Locate the cell with the specified text and output its [X, Y] center coordinate. 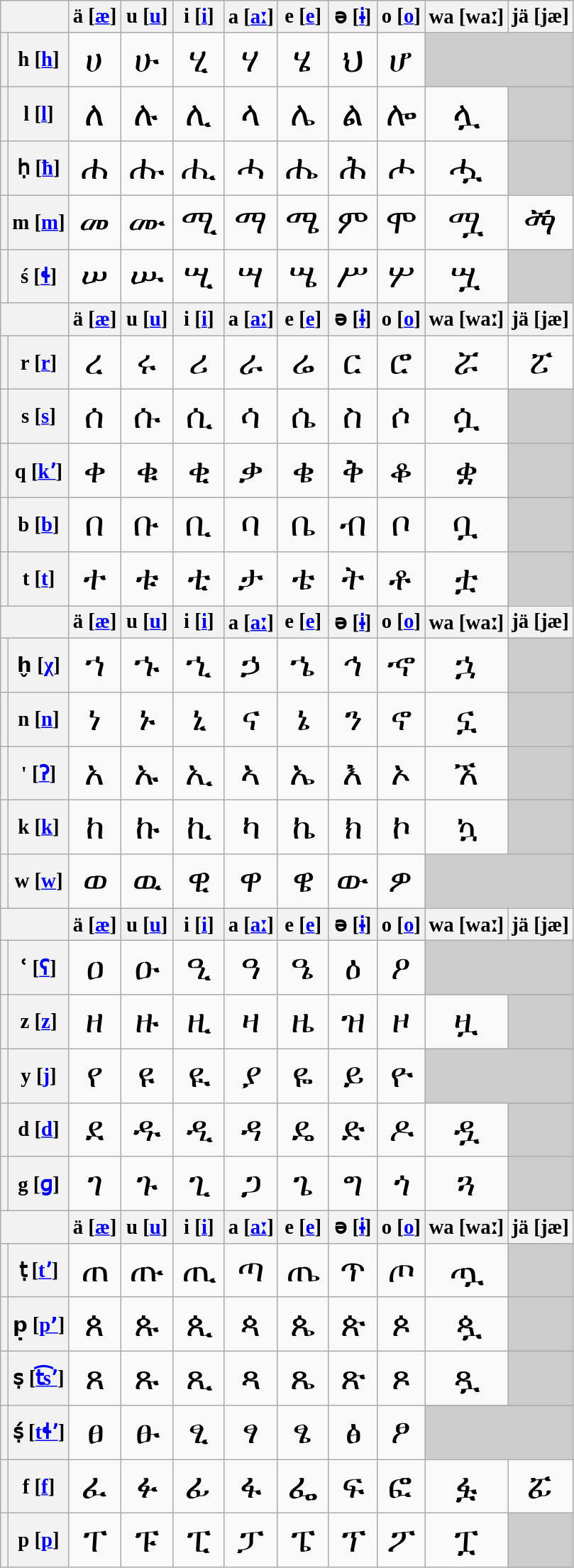
ዕ [353, 968]
ዐ [95, 968]
ዞ [402, 1022]
d [d] [38, 1130]
ም [353, 222]
ኅ [353, 665]
ሬ [303, 363]
ዘ [95, 1022]
ያ [251, 1076]
ገ [95, 1183]
ዟ [467, 1022]
ጸ [95, 1378]
n [n] [38, 719]
ዖ [402, 968]
ጧ [467, 1270]
ዴ [303, 1130]
ሂ [199, 60]
ፖ [402, 1540]
ሦ [402, 276]
ሪ [199, 363]
ሡ [148, 276]
ዔ [303, 968]
ኁ [148, 665]
ፎ [402, 1486]
ፈ [95, 1486]
ሩ [148, 363]
ኤ [303, 773]
ዮ [402, 1076]
ፄ [303, 1432]
ʿ [ʕ] [38, 968]
ዑ [148, 968]
ግ [353, 1183]
ሞ [402, 222]
q [kʼ] [38, 470]
ዩ [148, 1076]
አ [95, 773]
ሢ [199, 276]
r [r] [38, 363]
ፀ [95, 1432]
ሐ [95, 168]
ጰ [95, 1324]
ቂ [199, 470]
ል [353, 114]
በ [95, 524]
ቲ [199, 578]
g [ɡ] [38, 1183]
ዓ [251, 968]
ጾ [402, 1378]
ሒ [199, 168]
ሓ [251, 168]
ኔ [303, 719]
እ [353, 773]
ṣ [t͡sʼ] [38, 1378]
ፐ [95, 1540]
ዜ [303, 1022]
ማ [251, 222]
ፆ [402, 1432]
ሴ [303, 416]
ጲ [199, 1324]
ር [353, 363]
ጎ [402, 1183]
ጱ [148, 1324]
ኑ [148, 719]
ኒ [199, 719]
ቄ [303, 470]
ሊ [199, 114]
ሮ [402, 363]
ዬ [303, 1076]
z [z] [38, 1022]
ብ [353, 524]
ቴ [303, 578]
ኪ [199, 827]
ጉ [148, 1183]
ፉ [148, 1486]
ፔ [303, 1540]
ፑ [148, 1540]
ደ [95, 1130]
ጌ [303, 1183]
ጷ [467, 1324]
ሑ [148, 168]
ጋ [251, 1183]
y [j] [38, 1076]
f [f] [38, 1486]
ሣ [251, 276]
ሖ [402, 168]
ሯ [467, 363]
ሃ [251, 60]
ፚ [541, 1486]
ጤ [303, 1270]
ጳ [251, 1324]
ላ [251, 114]
ሀ [95, 60]
b [b] [38, 524]
ቁ [148, 470]
ክ [353, 827]
ጻ [251, 1378]
t [t] [38, 578]
ፙ [541, 222]
ሱ [148, 416]
ጠ [95, 1270]
ፋ [251, 1486]
ነ [95, 719]
ወ [95, 881]
ቷ [467, 578]
ጼ [303, 1378]
ፂ [199, 1432]
' [ʔ] [38, 773]
ሆ [402, 60]
ቋ [467, 470]
ቤ [303, 524]
ቀ [95, 470]
ሧ [467, 276]
ፊ [199, 1486]
ከ [95, 827]
ሜ [303, 222]
ś [ɬ] [38, 276]
ḥ [ħ] [38, 168]
ቶ [402, 578]
ዉ [148, 881]
ቆ [402, 470]
ዷ [467, 1130]
ጹ [148, 1378]
ኦ [402, 773]
ፃ [251, 1432]
ቅ [353, 470]
ሔ [303, 168]
ሗ [467, 168]
ኄ [303, 665]
ኮ [402, 827]
ቧ [467, 524]
h [h] [38, 60]
ኩ [148, 827]
ቱ [148, 578]
ጵ [353, 1324]
ዳ [251, 1130]
ው [353, 881]
ኀ [95, 665]
ጺ [199, 1378]
ዝ [353, 1022]
ኂ [199, 665]
ቃ [251, 470]
ዚ [199, 1022]
ሚ [199, 222]
ኳ [467, 827]
p̣ [pʼ] [38, 1324]
ጓ [467, 1183]
ተ [95, 578]
ህ [353, 60]
ኡ [148, 773]
ኧ [467, 773]
ኆ [402, 665]
ቦ [402, 524]
መ [95, 222]
w [w] [38, 881]
s [s] [38, 416]
ኗ [467, 719]
ሠ [95, 276]
ሤ [303, 276]
p [p] [38, 1540]
ሶ [402, 416]
k [k] [38, 827]
ዛ [251, 1022]
ዱ [148, 1130]
ፅ [353, 1432]
ና [251, 719]
ሷ [467, 416]
ፌ [303, 1486]
ሌ [303, 114]
ፕ [353, 1540]
የ [95, 1076]
ṭ [tʼ] [38, 1270]
ጥ [353, 1270]
ረ [95, 363]
ሕ [353, 168]
ኋ [467, 665]
ሟ [467, 222]
ዌ [303, 881]
ቢ [199, 524]
ዒ [199, 968]
ታ [251, 578]
ጴ [303, 1324]
ን [353, 719]
ጦ [402, 1270]
ሉ [148, 114]
ኖ [402, 719]
ሳ [251, 416]
ጢ [199, 1270]
ሏ [467, 114]
ለ [95, 114]
h̬ [χ] [38, 665]
ዙ [148, 1022]
ጣ [251, 1270]
ሁ [148, 60]
ዎ [402, 881]
ይ [353, 1076]
ዋ [251, 881]
ዪ [199, 1076]
ኣ [251, 773]
ት [353, 578]
m [m] [38, 222]
ዊ [199, 881]
ፘ [541, 363]
ድ [353, 1130]
ራ [251, 363]
ካ [251, 827]
ዶ [402, 1130]
ጿ [467, 1378]
ሎ [402, 114]
ፍ [353, 1486]
ፗ [467, 1540]
ባ [251, 524]
ፓ [251, 1540]
ሰ [95, 416]
ስ [353, 416]
ሥ [353, 276]
ቡ [148, 524]
ሲ [199, 416]
ኢ [199, 773]
ሙ [148, 222]
ጡ [148, 1270]
ṣ́ [tɬʼ] [38, 1432]
ጊ [199, 1183]
ዲ [199, 1130]
ጶ [402, 1324]
ጽ [353, 1378]
l [l] [38, 114]
ፁ [148, 1432]
ኬ [303, 827]
ፒ [199, 1540]
ኃ [251, 665]
ሄ [303, 60]
ፏ [467, 1486]
